For the text-containing cell, return its midpoint in [x, y] coordinate format. 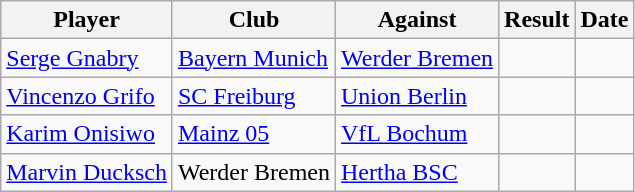
Club [254, 20]
SC Freiburg [254, 96]
Mainz 05 [254, 134]
Against [418, 20]
VfL Bochum [418, 134]
Union Berlin [418, 96]
Serge Gnabry [87, 58]
Date [604, 20]
Vincenzo Grifo [87, 96]
Hertha BSC [418, 172]
Karim Onisiwo [87, 134]
Result [537, 20]
Marvin Ducksch [87, 172]
Player [87, 20]
Bayern Munich [254, 58]
